Capture the cell that displays the provided text and extract its [x, y] central coordinate. 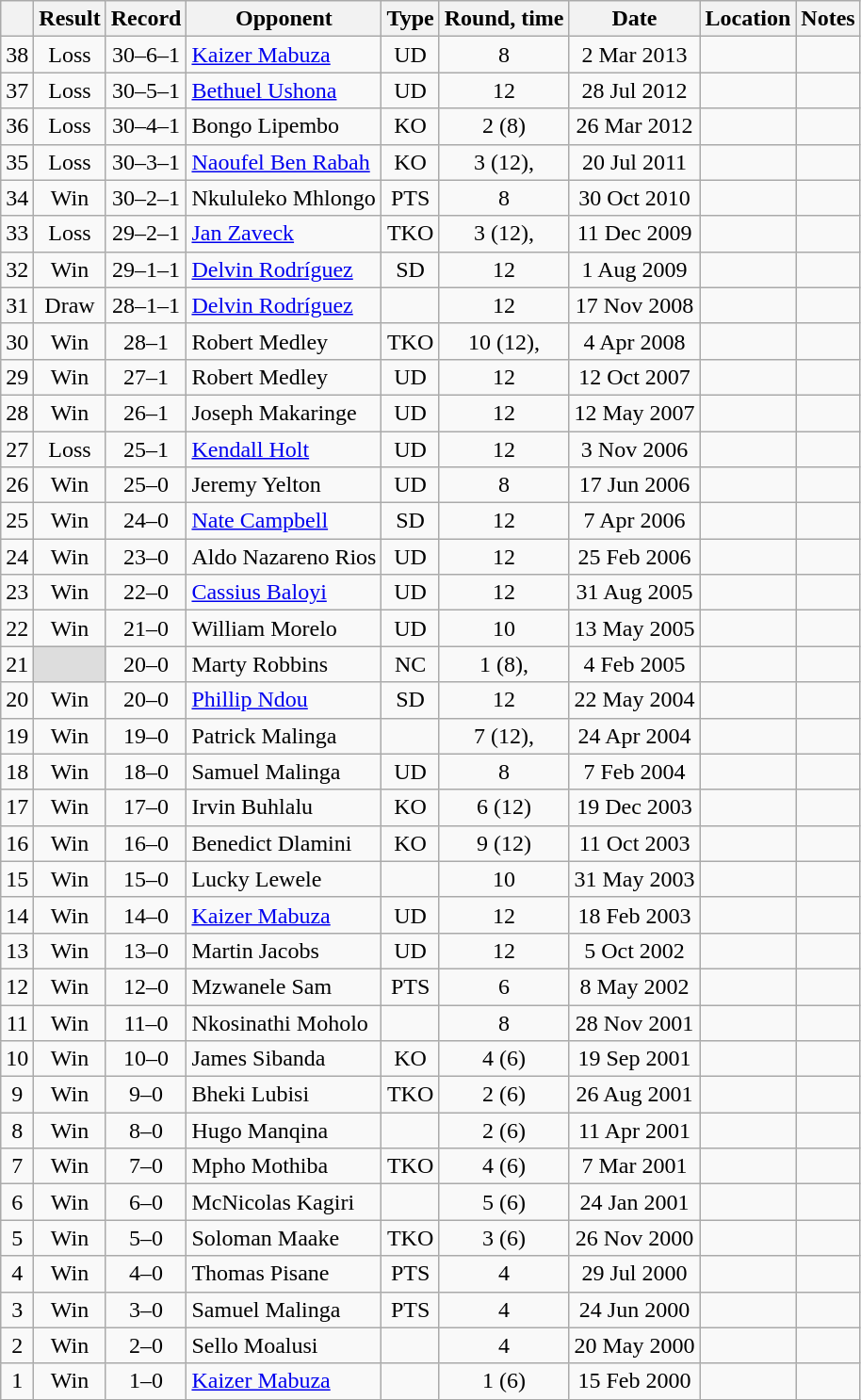
23–0 [146, 557]
11 Apr 2001 [635, 1131]
26 [17, 485]
3–0 [146, 1310]
14 [17, 915]
10 (12), [504, 341]
7 Feb 2004 [635, 772]
Hugo Manqina [284, 1131]
30 Oct 2010 [635, 198]
13–0 [146, 951]
30–5–1 [146, 90]
McNicolas Kagiri [284, 1202]
29–2–1 [146, 234]
22 May 2004 [635, 700]
11 [17, 1022]
17 Nov 2008 [635, 305]
8–0 [146, 1131]
31 May 2003 [635, 879]
25–0 [146, 485]
7 [17, 1166]
30 [17, 341]
26 Mar 2012 [635, 126]
10–0 [146, 1059]
18 [17, 772]
Thomas Pisane [284, 1274]
24–0 [146, 521]
18–0 [146, 772]
2 Mar 2013 [635, 55]
11 Dec 2009 [635, 234]
25–1 [146, 449]
1 [17, 1381]
Sello Moalusi [284, 1345]
Naoufel Ben Rabah [284, 162]
17 Jun 2006 [635, 485]
7–0 [146, 1166]
Bheki Lubisi [284, 1095]
15 [17, 879]
26 Nov 2000 [635, 1238]
19 [17, 736]
Record [146, 19]
1–0 [146, 1381]
Patrick Malinga [284, 736]
2–0 [146, 1345]
4 Apr 2008 [635, 341]
16–0 [146, 843]
19 Dec 2003 [635, 807]
24 Apr 2004 [635, 736]
Type [411, 19]
Joseph Makaringe [284, 413]
20 May 2000 [635, 1345]
James Sibanda [284, 1059]
19 Sep 2001 [635, 1059]
34 [17, 198]
Mpho Mothiba [284, 1166]
1 Aug 2009 [635, 269]
15–0 [146, 879]
16 [17, 843]
6–0 [146, 1202]
Kendall Holt [284, 449]
Nate Campbell [284, 521]
9 [17, 1095]
13 [17, 951]
30–2–1 [146, 198]
38 [17, 55]
Phillip Ndou [284, 700]
Marty Robbins [284, 664]
Lucky Lewele [284, 879]
Jeremy Yelton [284, 485]
21 [17, 664]
5–0 [146, 1238]
9–0 [146, 1095]
24 Jun 2000 [635, 1310]
2 (8) [504, 126]
17–0 [146, 807]
28–1–1 [146, 305]
1 (6) [504, 1381]
14–0 [146, 915]
26–1 [146, 413]
31 [17, 305]
23 [17, 593]
Notes [828, 19]
Soloman Maake [284, 1238]
28 [17, 413]
5 (6) [504, 1202]
28 Jul 2012 [635, 90]
3 (6) [504, 1238]
3 Nov 2006 [635, 449]
22 [17, 628]
Nkosinathi Moholo [284, 1022]
4 Feb 2005 [635, 664]
12 Oct 2007 [635, 377]
Irvin Buhlalu [284, 807]
7 Apr 2006 [635, 521]
Bongo Lipembo [284, 126]
11 Oct 2003 [635, 843]
30–4–1 [146, 126]
27–1 [146, 377]
22–0 [146, 593]
29 [17, 377]
Location [748, 19]
15 Feb 2000 [635, 1381]
Round, time [504, 19]
31 Aug 2005 [635, 593]
21–0 [146, 628]
Nkululeko Mhlongo [284, 198]
9 (12) [504, 843]
27 [17, 449]
33 [17, 234]
25 [17, 521]
11–0 [146, 1022]
William Morelo [284, 628]
20 [17, 700]
2 [17, 1345]
29–1–1 [146, 269]
26 Aug 2001 [635, 1095]
12–0 [146, 986]
4–0 [146, 1274]
24 Jan 2001 [635, 1202]
32 [17, 269]
1 (8), [504, 664]
30–6–1 [146, 55]
6 (12) [504, 807]
29 Jul 2000 [635, 1274]
28–1 [146, 341]
24 [17, 557]
Aldo Nazareno Rios [284, 557]
13 May 2005 [635, 628]
28 Nov 2001 [635, 1022]
17 [17, 807]
20 Jul 2011 [635, 162]
Martin Jacobs [284, 951]
Jan Zaveck [284, 234]
NC [411, 664]
7 Mar 2001 [635, 1166]
37 [17, 90]
12 May 2007 [635, 413]
Cassius Baloyi [284, 593]
Result [70, 19]
35 [17, 162]
19–0 [146, 736]
3 [17, 1310]
Date [635, 19]
Opponent [284, 19]
8 May 2002 [635, 986]
Bethuel Ushona [284, 90]
5 [17, 1238]
18 Feb 2003 [635, 915]
30–3–1 [146, 162]
Draw [70, 305]
7 (12), [504, 736]
Mzwanele Sam [284, 986]
36 [17, 126]
5 Oct 2002 [635, 951]
Benedict Dlamini [284, 843]
25 Feb 2006 [635, 557]
